Return (x, y) of the center of cell containing provided text 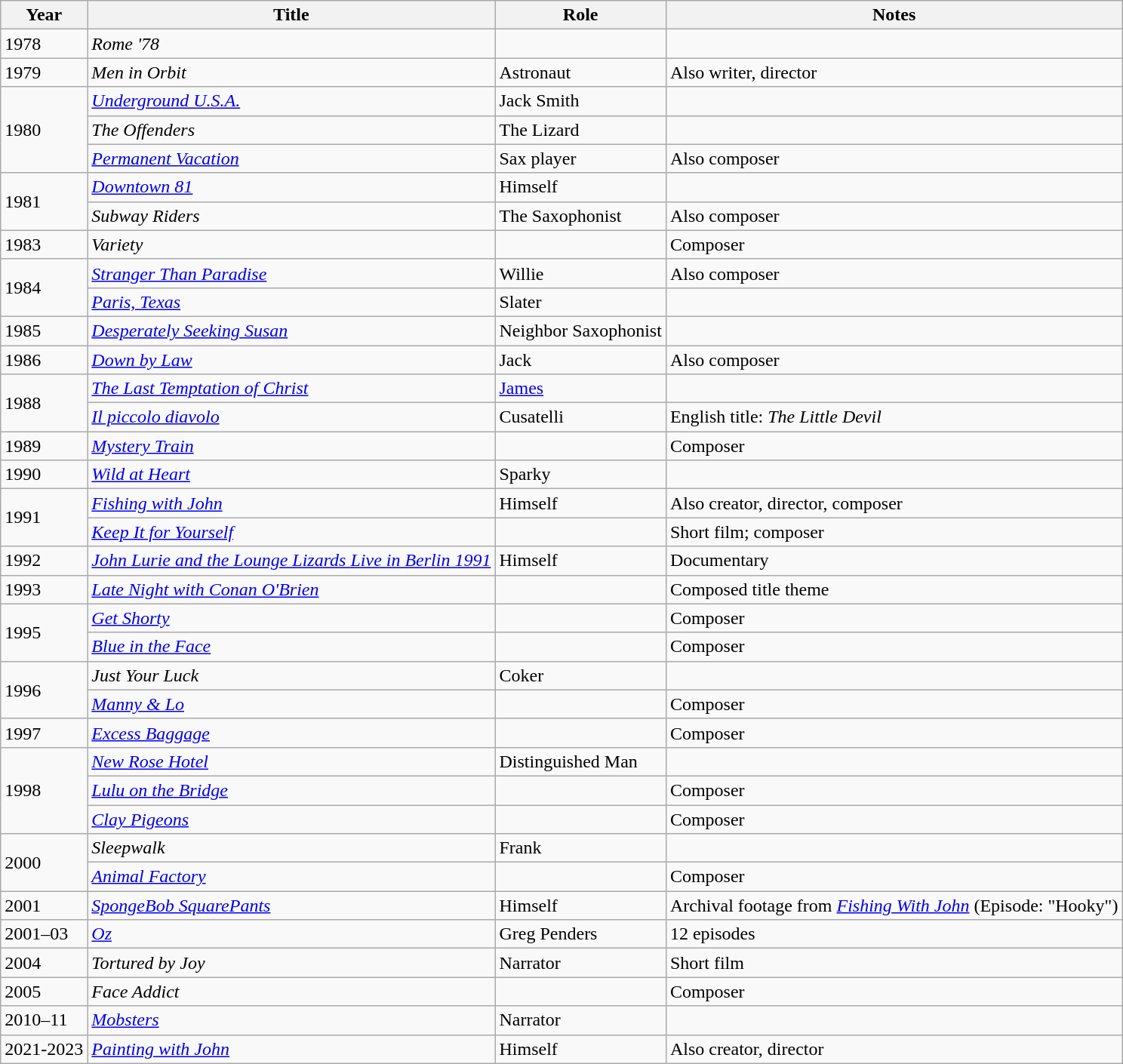
Also creator, director (894, 1049)
Men in Orbit (291, 72)
Archival footage from Fishing With John (Episode: "Hooky") (894, 906)
Jack Smith (580, 101)
Stranger Than Paradise (291, 273)
SpongeBob SquarePants (291, 906)
Down by Law (291, 360)
1986 (44, 360)
Jack (580, 360)
Neighbor Saxophonist (580, 331)
2010–11 (44, 1020)
Desperately Seeking Susan (291, 331)
Subway Riders (291, 216)
Also creator, director, composer (894, 503)
Il piccolo diavolo (291, 417)
Coker (580, 675)
Short film; composer (894, 532)
James (580, 389)
Cusatelli (580, 417)
Sax player (580, 158)
Late Night with Conan O'Brien (291, 589)
Greg Penders (580, 934)
Keep It for Yourself (291, 532)
Fishing with John (291, 503)
1984 (44, 288)
1998 (44, 790)
Wild at Heart (291, 475)
The Offenders (291, 130)
2001 (44, 906)
12 episodes (894, 934)
1980 (44, 130)
Role (580, 15)
Animal Factory (291, 877)
The Saxophonist (580, 216)
Blue in the Face (291, 647)
1990 (44, 475)
1995 (44, 632)
Notes (894, 15)
Get Shorty (291, 618)
Painting with John (291, 1049)
1991 (44, 518)
Slater (580, 302)
1989 (44, 446)
2004 (44, 963)
2005 (44, 992)
Face Addict (291, 992)
Lulu on the Bridge (291, 790)
Sleepwalk (291, 848)
Manny & Lo (291, 704)
The Last Temptation of Christ (291, 389)
Just Your Luck (291, 675)
The Lizard (580, 130)
Mobsters (291, 1020)
1978 (44, 44)
Year (44, 15)
Excess Baggage (291, 733)
Rome '78 (291, 44)
Title (291, 15)
1981 (44, 201)
1993 (44, 589)
Willie (580, 273)
Sparky (580, 475)
Mystery Train (291, 446)
Downtown 81 (291, 187)
Distinguished Man (580, 761)
Tortured by Joy (291, 963)
1997 (44, 733)
2000 (44, 863)
1983 (44, 244)
Documentary (894, 561)
Short film (894, 963)
Variety (291, 244)
Oz (291, 934)
Paris, Texas (291, 302)
Clay Pigeons (291, 819)
2001–03 (44, 934)
1988 (44, 403)
1996 (44, 690)
1992 (44, 561)
Composed title theme (894, 589)
English title: The Little Devil (894, 417)
John Lurie and the Lounge Lizards Live in Berlin 1991 (291, 561)
Also writer, director (894, 72)
Astronaut (580, 72)
New Rose Hotel (291, 761)
1985 (44, 331)
2021-2023 (44, 1049)
Permanent Vacation (291, 158)
Underground U.S.A. (291, 101)
1979 (44, 72)
Frank (580, 848)
